Determine the (x, y) coordinate at the center of the cell enclosing the given text.  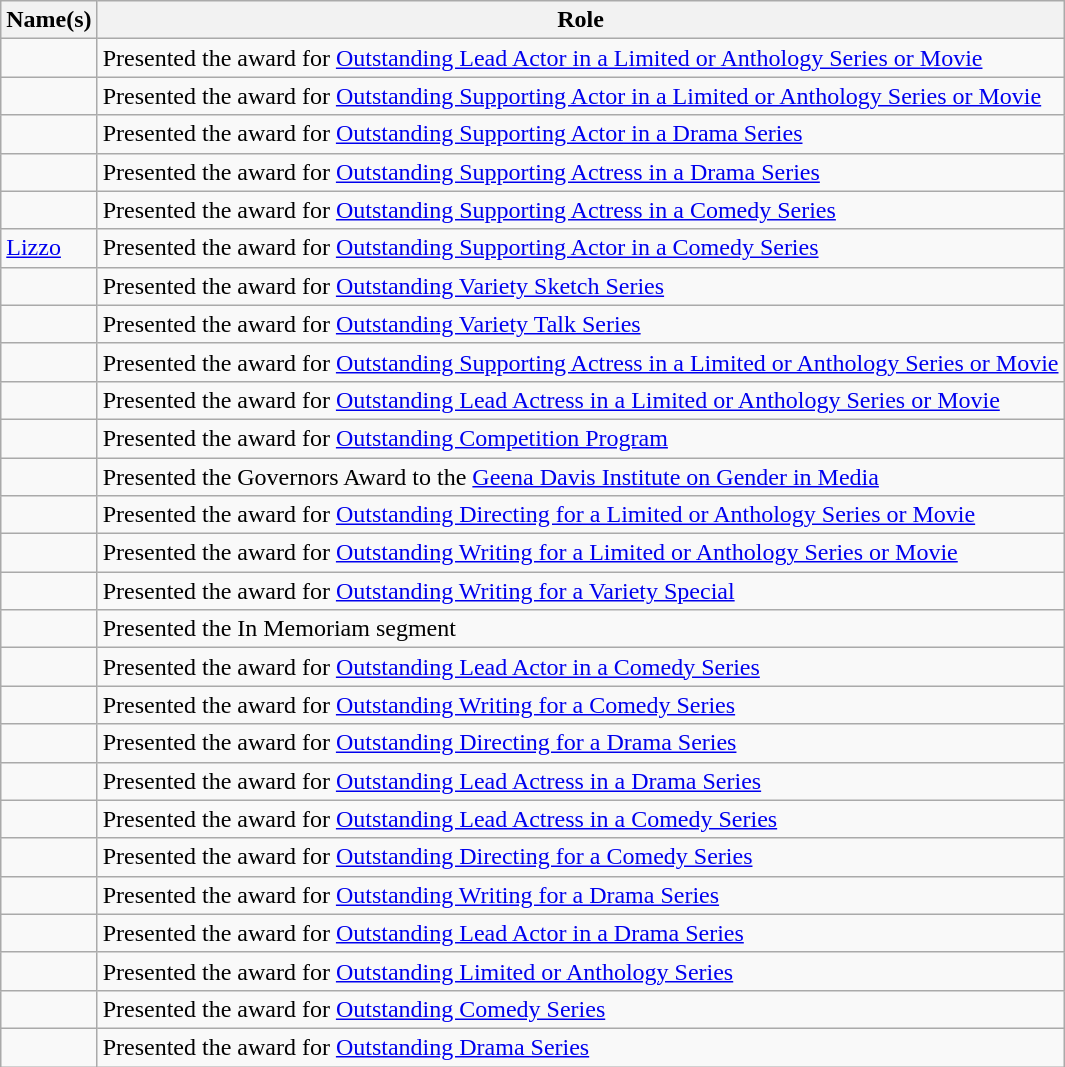
Presented the award for Outstanding Variety Talk Series (580, 324)
Presented the award for Outstanding Limited or Anthology Series (580, 971)
Presented the award for Outstanding Supporting Actress in a Comedy Series (580, 210)
Lizzo (49, 248)
Presented the award for Outstanding Lead Actress in a Comedy Series (580, 819)
Presented the award for Outstanding Lead Actor in a Limited or Anthology Series or Movie (580, 58)
Presented the award for Outstanding Supporting Actor in a Drama Series (580, 134)
Presented the award for Outstanding Comedy Series (580, 1009)
Presented the award for Outstanding Directing for a Limited or Anthology Series or Movie (580, 515)
Name(s) (49, 20)
Presented the award for Outstanding Lead Actor in a Comedy Series (580, 667)
Presented the award for Outstanding Supporting Actress in a Drama Series (580, 172)
Presented the award for Outstanding Competition Program (580, 438)
Role (580, 20)
Presented the award for Outstanding Supporting Actress in a Limited or Anthology Series or Movie (580, 362)
Presented the award for Outstanding Lead Actress in a Drama Series (580, 781)
Presented the award for Outstanding Lead Actress in a Limited or Anthology Series or Movie (580, 400)
Presented the award for Outstanding Supporting Actor in a Limited or Anthology Series or Movie (580, 96)
Presented the award for Outstanding Supporting Actor in a Comedy Series (580, 248)
Presented the award for Outstanding Variety Sketch Series (580, 286)
Presented the award for Outstanding Directing for a Drama Series (580, 743)
Presented the award for Outstanding Lead Actor in a Drama Series (580, 933)
Presented the award for Outstanding Drama Series (580, 1047)
Presented the award for Outstanding Writing for a Limited or Anthology Series or Movie (580, 553)
Presented the award for Outstanding Writing for a Drama Series (580, 895)
Presented the In Memoriam segment (580, 629)
Presented the award for Outstanding Directing for a Comedy Series (580, 857)
Presented the award for Outstanding Writing for a Comedy Series (580, 705)
Presented the Governors Award to the Geena Davis Institute on Gender in Media (580, 477)
Presented the award for Outstanding Writing for a Variety Special (580, 591)
